From the cell containing the given text, extract its center point as (X, Y) coordinate. 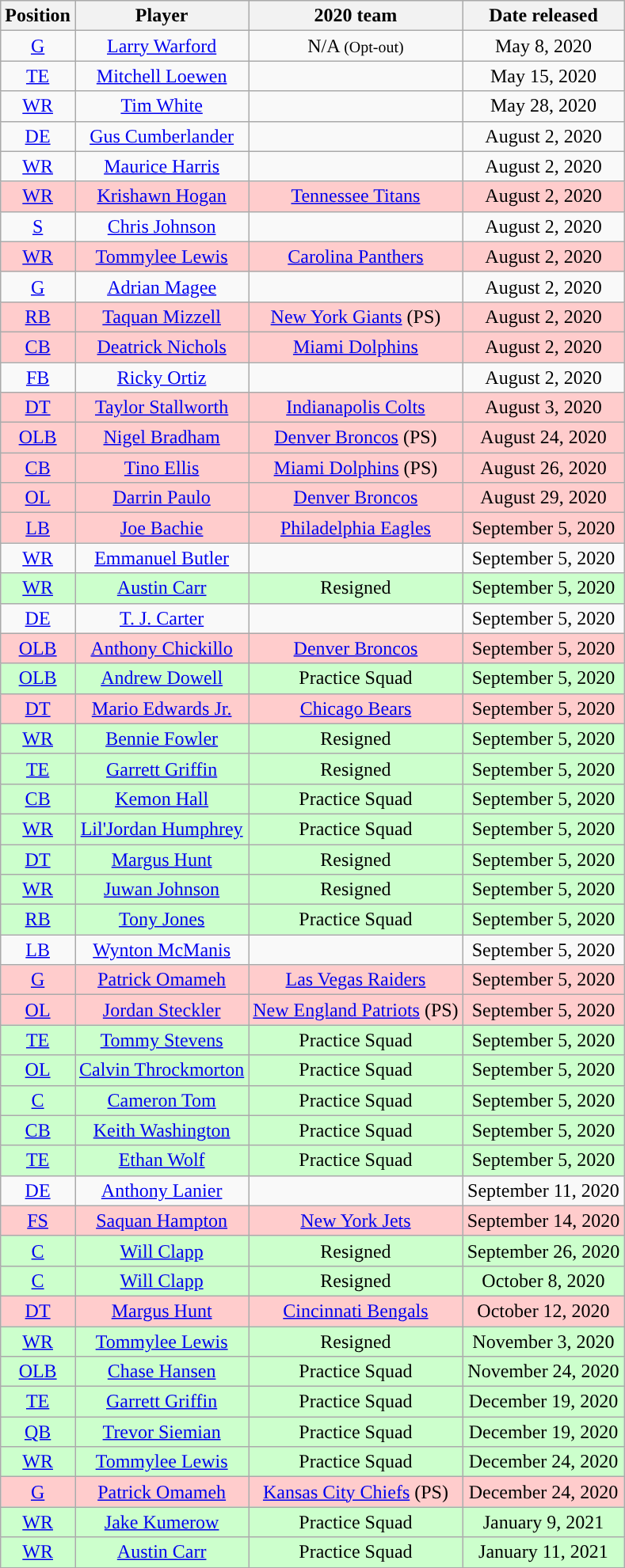
Anthony Lanier (162, 1190)
FB (38, 378)
Las Vegas Raiders (356, 980)
Cameron Tom (162, 1100)
Jordan Steckler (162, 1010)
N/A (Opt-out) (356, 46)
Emmanuel Butler (162, 558)
Gus Cumberlander (162, 136)
Taylor Stallworth (162, 408)
Tim White (162, 106)
Deatrick Nichols (162, 347)
Miami Dolphins (356, 347)
May 15, 2020 (543, 76)
Maurice Harris (162, 166)
November 24, 2020 (543, 1372)
Mitchell Loewen (162, 76)
September 26, 2020 (543, 1251)
Larry Warford (162, 46)
New York Jets (356, 1221)
Indianapolis Colts (356, 408)
Carolina Panthers (356, 256)
August 26, 2020 (543, 468)
November 3, 2020 (543, 1342)
January 9, 2021 (543, 1522)
Kemon Hall (162, 799)
Chris Johnson (162, 226)
Philadelphia Eagles (356, 528)
August 3, 2020 (543, 408)
May 28, 2020 (543, 106)
Trevor Siemian (162, 1432)
Mario Edwards Jr. (162, 708)
September 11, 2020 (543, 1190)
Nigel Bradham (162, 438)
Anthony Chickillo (162, 648)
QB (38, 1432)
Bennie Fowler (162, 738)
Cincinnati Bengals (356, 1311)
Ethan Wolf (162, 1160)
January 11, 2021 (543, 1552)
Wynton McManis (162, 950)
Tommy Stevens (162, 1040)
August 24, 2020 (543, 438)
Joe Bachie (162, 528)
Lil'Jordan Humphrey (162, 829)
Jake Kumerow (162, 1522)
Position (38, 16)
Chicago Bears (356, 708)
Adrian Magee (162, 287)
T. J. Carter (162, 618)
2020 team (356, 16)
Denver Broncos (PS) (356, 438)
Ricky Ortiz (162, 378)
Krishawn Hogan (162, 196)
Miami Dolphins (PS) (356, 468)
Date released (543, 16)
September 14, 2020 (543, 1221)
S (38, 226)
Darrin Paulo (162, 498)
Keith Washington (162, 1130)
New York Giants (PS) (356, 317)
FS (38, 1221)
August 29, 2020 (543, 498)
New England Patriots (PS) (356, 1010)
Taquan Mizzell (162, 317)
May 8, 2020 (543, 46)
Player (162, 16)
Tennessee Titans (356, 196)
Calvin Throckmorton (162, 1070)
October 8, 2020 (543, 1281)
Tino Ellis (162, 468)
Tony Jones (162, 920)
Kansas City Chiefs (PS) (356, 1492)
Chase Hansen (162, 1372)
Andrew Dowell (162, 678)
October 12, 2020 (543, 1311)
Juwan Johnson (162, 890)
Saquan Hampton (162, 1221)
